Determine the [X, Y] coordinate at the center of the cell enclosing the given text.  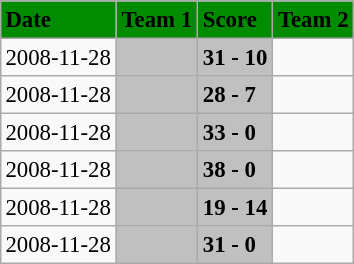
Team 2 [314, 20]
Team 1 [156, 20]
33 - 0 [234, 133]
Date [58, 20]
31 - 10 [234, 57]
31 - 0 [234, 245]
28 - 7 [234, 95]
Score [234, 20]
19 - 14 [234, 208]
38 - 0 [234, 170]
